For the text-containing cell, return its midpoint in [x, y] coordinate format. 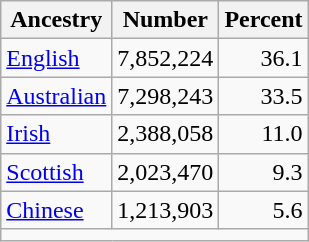
7,298,243 [166, 96]
2,023,470 [166, 172]
36.1 [264, 58]
Ancestry [56, 20]
Irish [56, 134]
33.5 [264, 96]
Chinese [56, 210]
11.0 [264, 134]
1,213,903 [166, 210]
Percent [264, 20]
9.3 [264, 172]
Scottish [56, 172]
Number [166, 20]
2,388,058 [166, 134]
7,852,224 [166, 58]
5.6 [264, 210]
English [56, 58]
Australian [56, 96]
